Return [X, Y] of the center of cell containing provided text 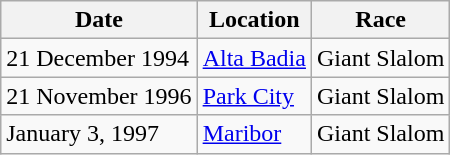
21 November 1996 [99, 96]
January 3, 1997 [99, 134]
Alta Badia [254, 58]
Maribor [254, 134]
21 December 1994 [99, 58]
Race [380, 20]
Location [254, 20]
Park City [254, 96]
Date [99, 20]
